Capture the cell that displays the provided text and extract its [x, y] central coordinate. 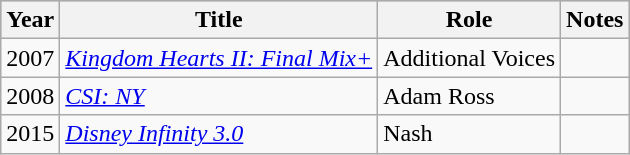
Additional Voices [470, 58]
Year [30, 20]
2015 [30, 134]
Kingdom Hearts II: Final Mix+ [219, 58]
2007 [30, 58]
2008 [30, 96]
Disney Infinity 3.0 [219, 134]
Role [470, 20]
Notes [595, 20]
Nash [470, 134]
Adam Ross [470, 96]
Title [219, 20]
CSI: NY [219, 96]
